From the cell containing the given text, extract its center point as (x, y) coordinate. 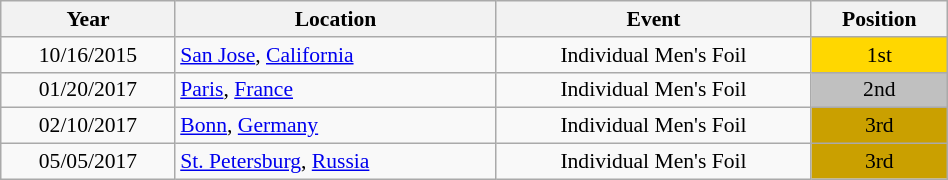
Bonn, Germany (335, 126)
Location (335, 19)
02/10/2017 (88, 126)
Paris, France (335, 90)
10/16/2015 (88, 55)
2nd (879, 90)
Event (654, 19)
1st (879, 55)
St. Petersburg, Russia (335, 162)
01/20/2017 (88, 90)
05/05/2017 (88, 162)
San Jose, California (335, 55)
Year (88, 19)
Position (879, 19)
